Locate the cell with the specified text and output its [X, Y] center coordinate. 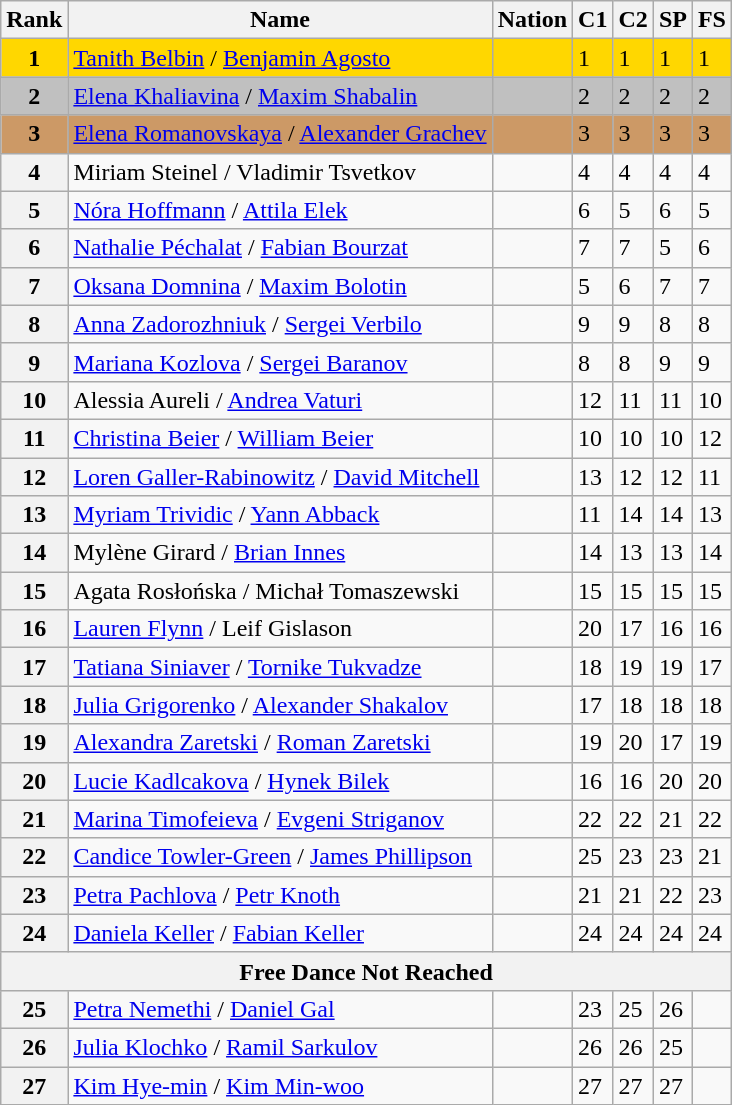
Lucie Kadlcakova / Hynek Bilek [280, 781]
Myriam Trividic / Yann Abback [280, 515]
Lauren Flynn / Leif Gislason [280, 629]
Anna Zadorozhniuk / Sergei Verbilo [280, 324]
FS [712, 20]
C2 [633, 20]
Nóra Hoffmann / Attila Elek [280, 210]
Alessia Aureli / Andrea Vaturi [280, 400]
Free Dance Not Reached [366, 971]
Tatiana Siniaver / Tornike Tukvadze [280, 667]
Mariana Kozlova / Sergei Baranov [280, 362]
Petra Nemethi / Daniel Gal [280, 1009]
Candice Towler-Green / James Phillipson [280, 857]
Nation [532, 20]
Oksana Domnina / Maxim Bolotin [280, 286]
Rank [34, 20]
Marina Timofeieva / Evgeni Striganov [280, 819]
SP [672, 20]
Petra Pachlova / Petr Knoth [280, 895]
Agata Rosłońska / Michał Tomaszewski [280, 591]
Mylène Girard / Brian Innes [280, 553]
Christina Beier / William Beier [280, 438]
Nathalie Péchalat / Fabian Bourzat [280, 248]
Julia Grigorenko / Alexander Shakalov [280, 705]
C1 [593, 20]
Alexandra Zaretski / Roman Zaretski [280, 743]
Loren Galler-Rabinowitz / David Mitchell [280, 477]
Julia Klochko / Ramil Sarkulov [280, 1047]
Daniela Keller / Fabian Keller [280, 933]
Elena Romanovskaya / Alexander Grachev [280, 134]
Kim Hye-min / Kim Min-woo [280, 1085]
Elena Khaliavina / Maxim Shabalin [280, 96]
Name [280, 20]
Miriam Steinel / Vladimir Tsvetkov [280, 172]
Tanith Belbin / Benjamin Agosto [280, 58]
